Determine the (x, y) coordinate at the center of the cell enclosing the given text.  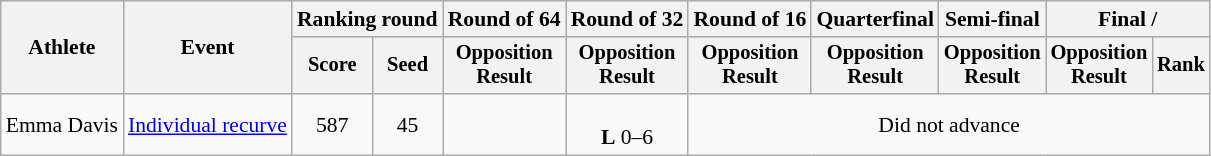
45 (408, 124)
Ranking round (368, 19)
Quarterfinal (875, 19)
Rank (1181, 66)
Did not advance (948, 124)
Athlete (62, 48)
Round of 32 (628, 19)
Seed (408, 66)
587 (332, 124)
Individual recurve (208, 124)
Score (332, 66)
Event (208, 48)
Final / (1128, 19)
Semi-final (992, 19)
Emma Davis (62, 124)
Round of 16 (750, 19)
L 0–6 (628, 124)
Round of 64 (504, 19)
